Capture the cell that displays the provided text and extract its (x, y) central coordinate. 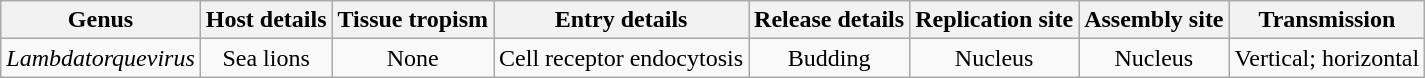
Lambdatorquevirus (101, 58)
Cell receptor endocytosis (622, 58)
Replication site (994, 20)
Assembly site (1154, 20)
Vertical; horizontal (1327, 58)
Transmission (1327, 20)
Release details (830, 20)
None (413, 58)
Genus (101, 20)
Host details (266, 20)
Entry details (622, 20)
Sea lions (266, 58)
Tissue tropism (413, 20)
Budding (830, 58)
